Determine the [X, Y] coordinate at the center of the cell enclosing the given text.  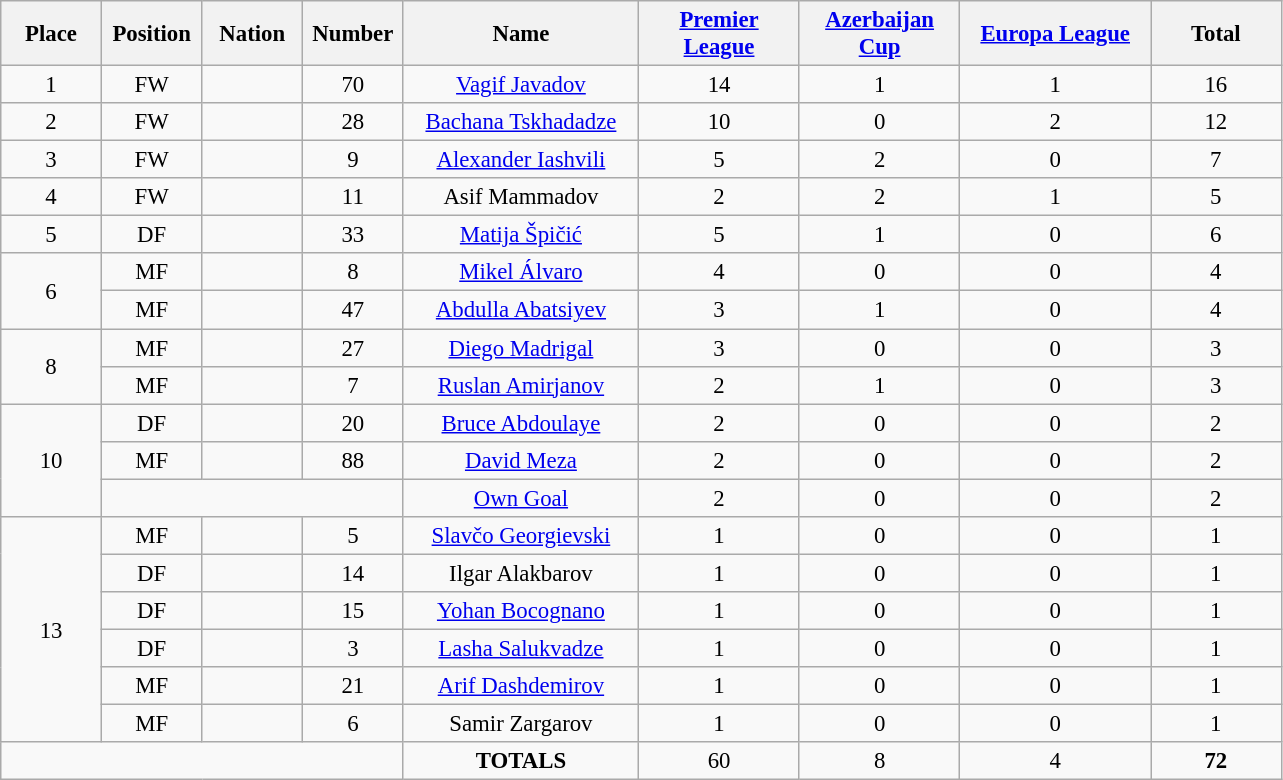
Matija Špičić [521, 235]
Samir Zargarov [521, 724]
Position [152, 34]
Ruslan Amirjanov [521, 385]
Slavčo Georgievski [521, 536]
Arif Dashdemirov [521, 686]
Place [52, 34]
Total [1216, 34]
33 [354, 235]
Premier League [720, 34]
Mikel Álvaro [521, 273]
13 [52, 630]
21 [354, 686]
Name [521, 34]
Bruce Abdoulaye [521, 423]
Europa League [1056, 34]
Asif Mammadov [521, 197]
Lasha Salukvadze [521, 648]
72 [1216, 761]
Nation [252, 34]
47 [354, 310]
15 [354, 611]
Number [354, 34]
28 [354, 122]
Yohan Bocognano [521, 611]
TOTALS [521, 761]
Diego Madrigal [521, 348]
Bachana Tskhadadze [521, 122]
9 [354, 160]
Ilgar Alakbarov [521, 573]
Alexander Iashvili [521, 160]
Abdulla Abatsiyev [521, 310]
Vagif Javadov [521, 85]
70 [354, 85]
27 [354, 348]
David Meza [521, 460]
88 [354, 460]
Own Goal [521, 498]
11 [354, 197]
60 [720, 761]
Azerbaijan Cup [880, 34]
12 [1216, 122]
16 [1216, 85]
20 [354, 423]
